Find where the given text appears and provide that cell's center as [X, Y] coordinate. 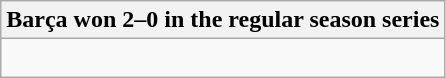
Barça won 2–0 in the regular season series [223, 20]
